Output the [X, Y] coordinate of the center of the cell containing the given text.  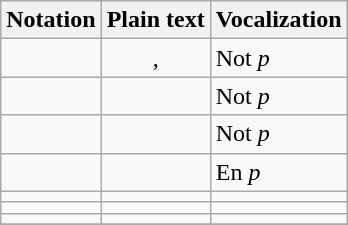
, [156, 58]
Vocalization [278, 20]
En p [278, 172]
Plain text [156, 20]
Notation [51, 20]
